Output the (X, Y) coordinate of the center of the cell containing the given text.  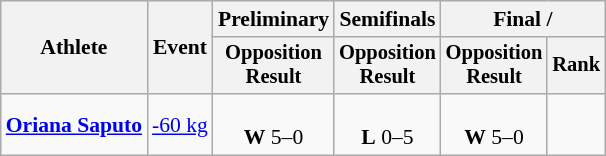
Preliminary (274, 19)
Oriana Saputo (74, 124)
Athlete (74, 48)
L 0–5 (388, 124)
Final / (523, 19)
Semifinals (388, 19)
Event (180, 48)
Rank (576, 66)
-60 kg (180, 124)
